Pinpoint the cell where the given text exists, returning its [x, y] midpoint coordinate. 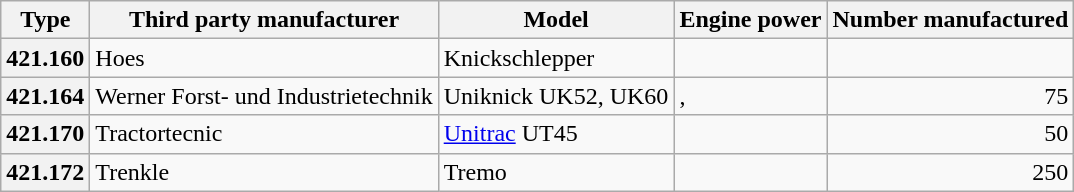
Trenkle [264, 172]
Number manufactured [950, 20]
421.164 [46, 96]
250 [950, 172]
Unitrac UT45 [556, 134]
421.170 [46, 134]
75 [950, 96]
Tremo [556, 172]
, [750, 96]
Model [556, 20]
Engine power [750, 20]
421.172 [46, 172]
Uniknick UK52, UK60 [556, 96]
50 [950, 134]
Type [46, 20]
Knickschlepper [556, 58]
Third party manufacturer [264, 20]
Hoes [264, 58]
421.160 [46, 58]
Tractortecnic [264, 134]
Werner Forst- und Industrietechnik [264, 96]
